Output the [x, y] coordinate of the center of the cell containing the given text.  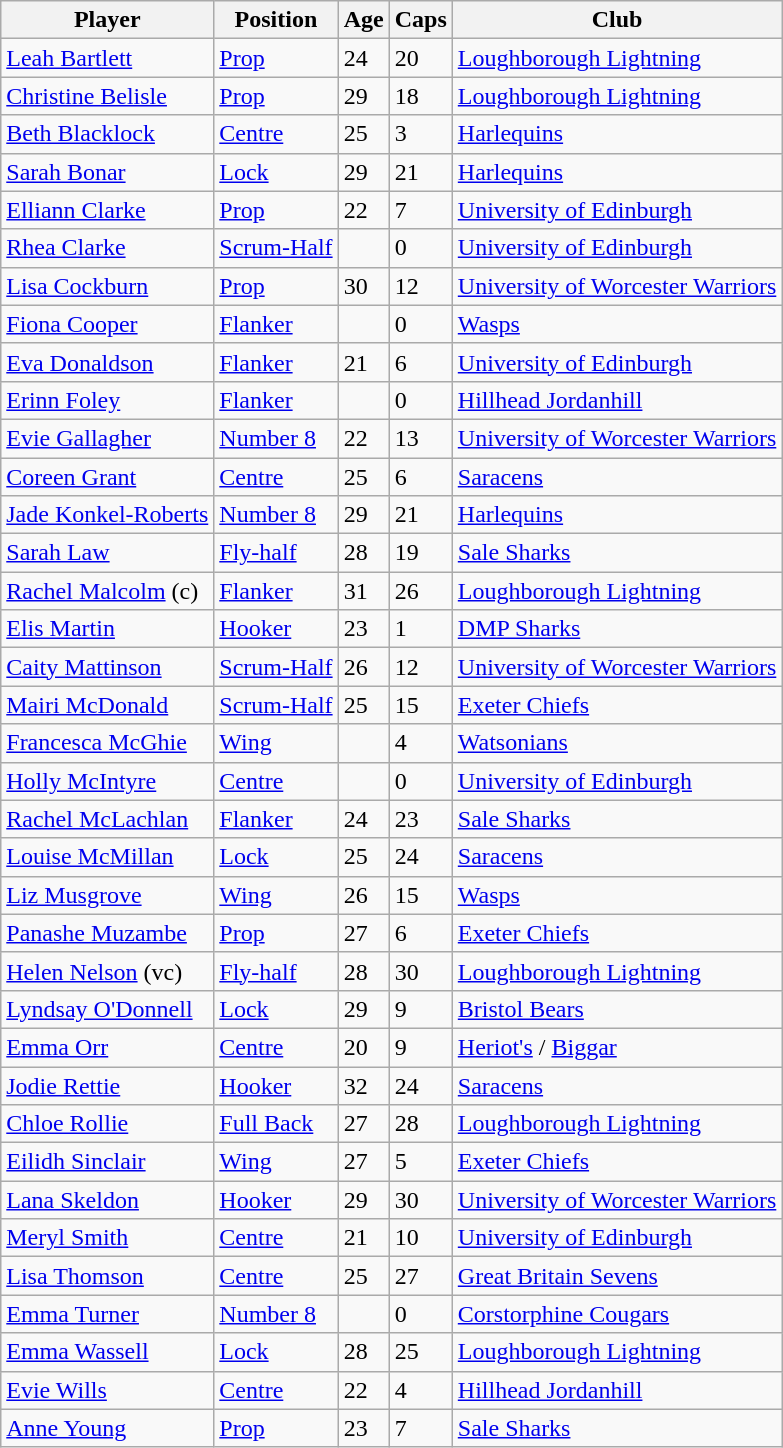
Lana Skeldon [108, 1200]
Elis Martin [108, 629]
Leah Bartlett [108, 58]
Beth Blacklock [108, 134]
Age [364, 20]
Eilidh Sinclair [108, 1162]
Mairi McDonald [108, 705]
Lisa Cockburn [108, 286]
3 [420, 134]
Emma Wassell [108, 1352]
32 [364, 1085]
Caps [420, 20]
Anne Young [108, 1428]
DMP Sharks [617, 629]
Club [617, 20]
Rhea Clarke [108, 248]
Sarah Bonar [108, 172]
Heriot's / Biggar [617, 1047]
5 [420, 1162]
Elliann Clarke [108, 210]
Eva Donaldson [108, 362]
Lyndsay O'Donnell [108, 1009]
Watsonians [617, 743]
Evie Wills [108, 1390]
Helen Nelson (vc) [108, 971]
Bristol Bears [617, 1009]
Evie Gallagher [108, 438]
Sarah Law [108, 553]
Corstorphine Cougars [617, 1314]
Erinn Foley [108, 400]
Chloe Rollie [108, 1124]
10 [420, 1238]
Liz Musgrove [108, 895]
Jodie Rettie [108, 1085]
Louise McMillan [108, 857]
18 [420, 96]
Lisa Thomson [108, 1276]
Holly McIntyre [108, 781]
19 [420, 553]
31 [364, 591]
Jade Konkel-Roberts [108, 515]
Francesca McGhie [108, 743]
Christine Belisle [108, 96]
Panashe Muzambe [108, 933]
Emma Turner [108, 1314]
1 [420, 629]
Position [276, 20]
Emma Orr [108, 1047]
Meryl Smith [108, 1238]
Rachel Malcolm (c) [108, 591]
Great Britain Sevens [617, 1276]
13 [420, 438]
Full Back [276, 1124]
Player [108, 20]
Coreen Grant [108, 477]
Rachel McLachlan [108, 819]
Caity Mattinson [108, 667]
Fiona Cooper [108, 324]
